Pinpoint the cell where the given text exists, returning its (X, Y) midpoint coordinate. 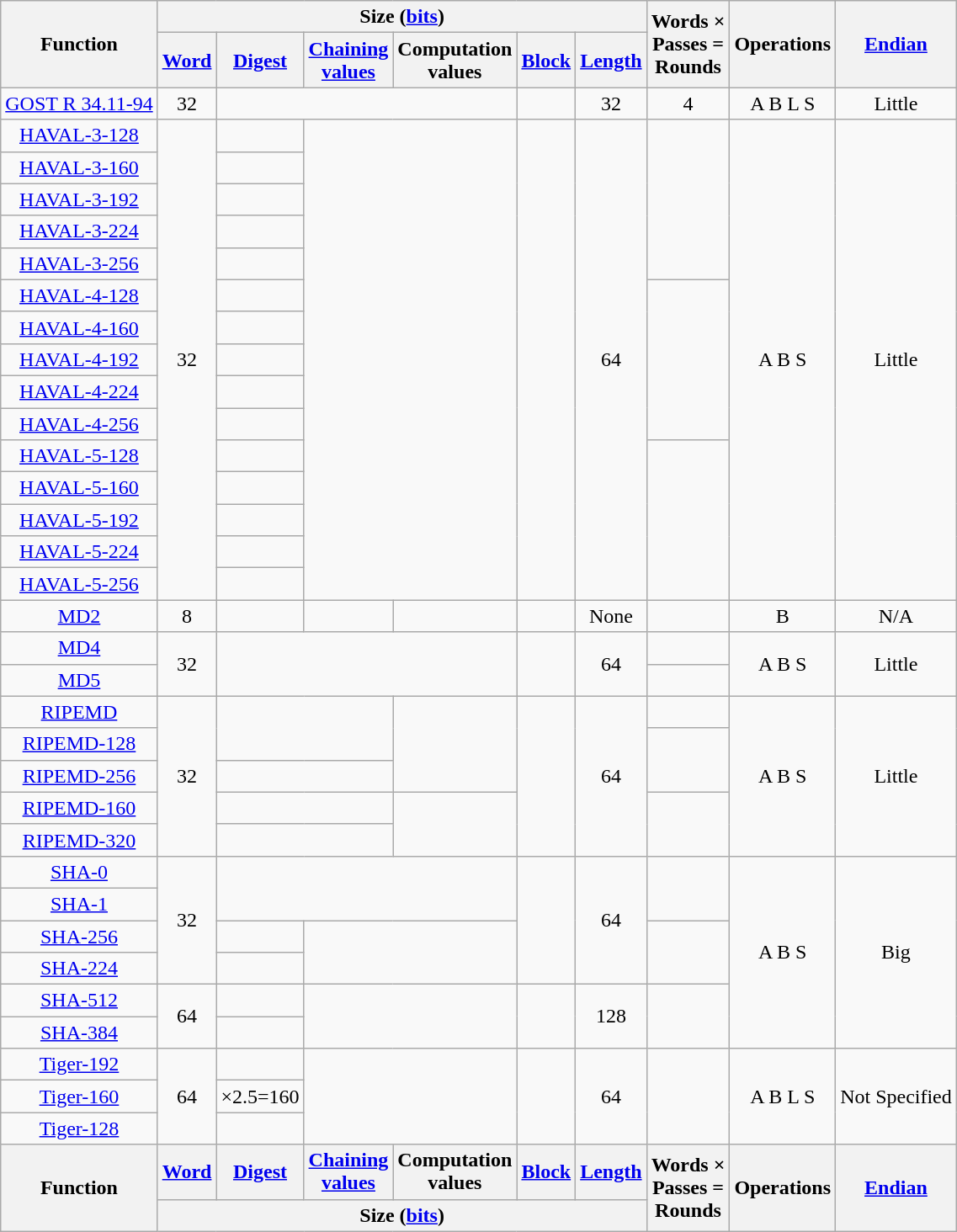
HAVAL-5-192 (79, 520)
MD5 (79, 680)
SHA-512 (79, 1001)
HAVAL-3-192 (79, 199)
N/A (896, 616)
MD4 (79, 648)
4 (689, 104)
HAVAL-4-128 (79, 295)
HAVAL-5-256 (79, 584)
MD2 (79, 616)
B (783, 616)
Tiger-160 (79, 1097)
Big (896, 952)
HAVAL-3-224 (79, 231)
HAVAL-5-224 (79, 552)
Tiger-192 (79, 1065)
GOST R 34.11-94 (79, 104)
RIPEMD-256 (79, 776)
HAVAL-4-256 (79, 423)
HAVAL-4-192 (79, 359)
HAVAL-5-160 (79, 488)
SHA-1 (79, 904)
RIPEMD-320 (79, 840)
×2.5=160 (260, 1097)
HAVAL-4-160 (79, 327)
Not Specified (896, 1097)
None (611, 616)
Tiger-128 (79, 1128)
SHA-256 (79, 937)
RIPEMD-128 (79, 744)
SHA-384 (79, 1033)
SHA-0 (79, 872)
8 (187, 616)
HAVAL-4-224 (79, 391)
RIPEMD-160 (79, 808)
HAVAL-3-256 (79, 263)
HAVAL-5-128 (79, 456)
RIPEMD (79, 712)
HAVAL-3-128 (79, 135)
128 (611, 1017)
HAVAL-3-160 (79, 167)
SHA-224 (79, 969)
